Extract the (X, Y) coordinate from the center of the cell holding the provided text.  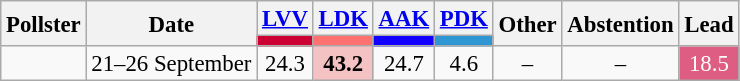
21–26 September (172, 64)
AAK (404, 18)
43.2 (343, 64)
Other (528, 24)
18.5 (709, 64)
Pollster (44, 24)
24.3 (286, 64)
Lead (709, 24)
LVV (286, 18)
4.6 (464, 64)
LDK (343, 18)
Date (172, 24)
24.7 (404, 64)
PDK (464, 18)
Abstention (620, 24)
